Return (x, y) of the center of cell containing provided text 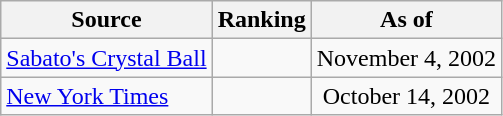
October 14, 2002 (406, 96)
New York Times (106, 96)
Source (106, 20)
Sabato's Crystal Ball (106, 58)
As of (406, 20)
Ranking (262, 20)
November 4, 2002 (406, 58)
